Provide the (X, Y) coordinate of the cell's center where the given text is located.  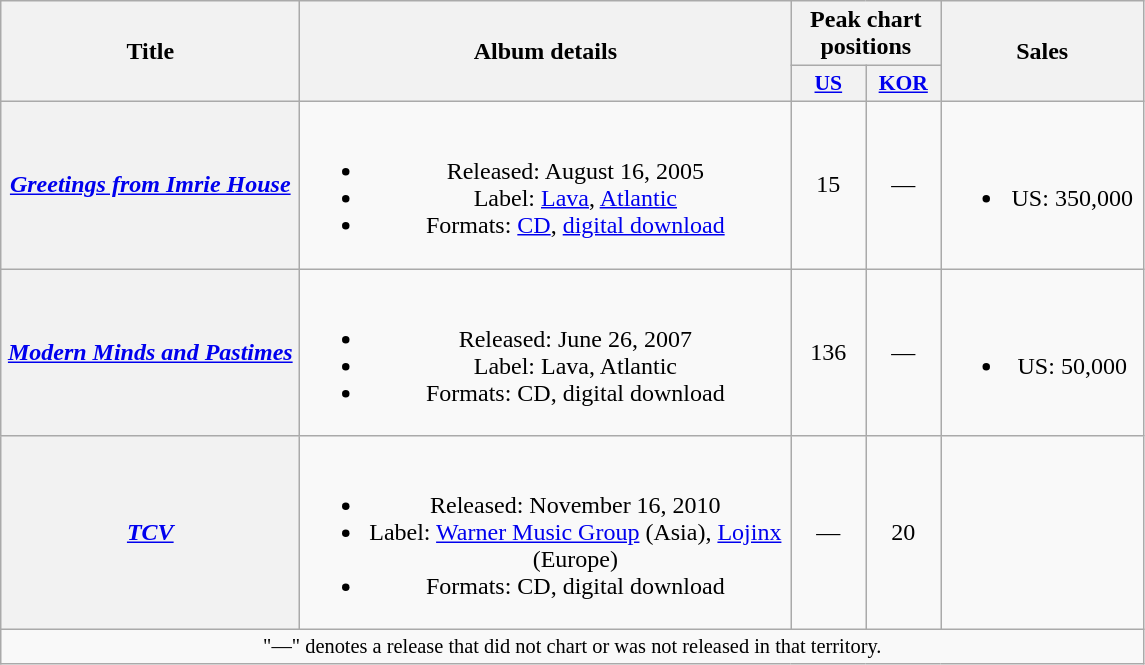
Released: August 16, 2005Label: Lava, AtlanticFormats: CD, digital download (546, 184)
Peak chart positions (866, 34)
TCV (150, 533)
US (828, 84)
15 (828, 184)
20 (904, 533)
Greetings from Imrie House (150, 184)
Album details (546, 52)
US: 350,000 (1042, 184)
136 (828, 352)
Released: June 26, 2007Label: Lava, AtlanticFormats: CD, digital download (546, 352)
KOR (904, 84)
Sales (1042, 52)
Title (150, 52)
Modern Minds and Pastimes (150, 352)
"—" denotes a release that did not chart or was not released in that territory. (572, 647)
Released: November 16, 2010Label: Warner Music Group (Asia), Lojinx (Europe)Formats: CD, digital download (546, 533)
US: 50,000 (1042, 352)
